Extract the (x, y) coordinate from the center of the cell holding the provided text.  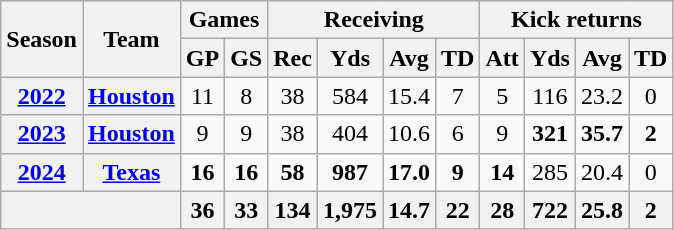
7 (458, 96)
36 (202, 210)
2023 (42, 134)
Receiving (374, 20)
17.0 (408, 172)
285 (550, 172)
2022 (42, 96)
25.8 (602, 210)
Att (502, 58)
5 (502, 96)
14.7 (408, 210)
Rec (293, 58)
584 (350, 96)
GP (202, 58)
Kick returns (576, 20)
14 (502, 172)
20.4 (602, 172)
Texas (131, 172)
Season (42, 39)
134 (293, 210)
28 (502, 210)
Team (131, 39)
404 (350, 134)
116 (550, 96)
722 (550, 210)
8 (246, 96)
15.4 (408, 96)
2024 (42, 172)
1,975 (350, 210)
11 (202, 96)
33 (246, 210)
22 (458, 210)
GS (246, 58)
Games (224, 20)
58 (293, 172)
10.6 (408, 134)
35.7 (602, 134)
987 (350, 172)
321 (550, 134)
6 (458, 134)
23.2 (602, 96)
